Provide the (X, Y) coordinate of the cell's center where the given text is located.  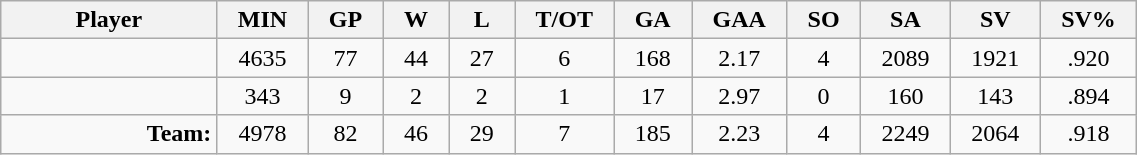
143 (995, 96)
Player (109, 20)
SA (906, 20)
GA (653, 20)
MIN (262, 20)
.918 (1088, 134)
GAA (740, 20)
L (482, 20)
W (416, 20)
29 (482, 134)
SV (995, 20)
2.97 (740, 96)
27 (482, 58)
7 (564, 134)
82 (346, 134)
1921 (995, 58)
2249 (906, 134)
SO (824, 20)
0 (824, 96)
17 (653, 96)
2064 (995, 134)
77 (346, 58)
Team: (109, 134)
185 (653, 134)
2.23 (740, 134)
44 (416, 58)
168 (653, 58)
.894 (1088, 96)
160 (906, 96)
GP (346, 20)
46 (416, 134)
2.17 (740, 58)
9 (346, 96)
4635 (262, 58)
343 (262, 96)
4978 (262, 134)
.920 (1088, 58)
T/OT (564, 20)
1 (564, 96)
2089 (906, 58)
SV% (1088, 20)
6 (564, 58)
